Return (x, y) of the center of cell containing provided text 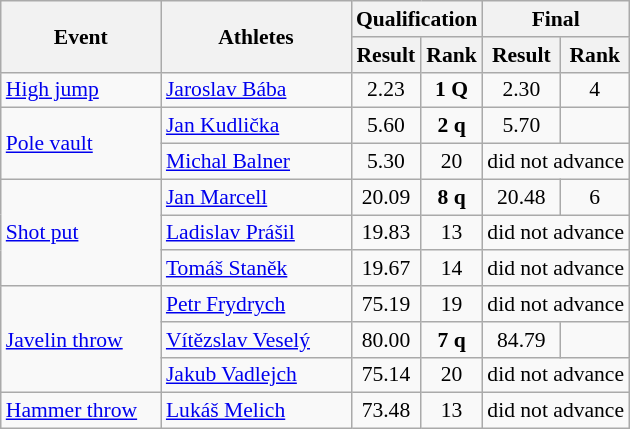
80.00 (386, 340)
Jakub Vadlejch (256, 375)
20.09 (386, 197)
2.23 (386, 90)
Lukáš Melich (256, 411)
8 q (452, 197)
5.30 (386, 162)
20.48 (521, 197)
Jan Kudlička (256, 126)
Hammer throw (81, 411)
Final (556, 19)
75.14 (386, 375)
High jump (81, 90)
Ladislav Prášil (256, 233)
Qualification (416, 19)
Shot put (81, 232)
Jaroslav Bába (256, 90)
Pole vault (81, 144)
19.67 (386, 269)
Vítězslav Veselý (256, 340)
Tomáš Staněk (256, 269)
4 (594, 90)
Athletes (256, 36)
14 (452, 269)
73.48 (386, 411)
7 q (452, 340)
Michal Balner (256, 162)
Petr Frydrych (256, 304)
84.79 (521, 340)
19.83 (386, 233)
75.19 (386, 304)
2 q (452, 126)
5.70 (521, 126)
2.30 (521, 90)
19 (452, 304)
Event (81, 36)
Jan Marcell (256, 197)
5.60 (386, 126)
1 Q (452, 90)
Javelin throw (81, 340)
6 (594, 197)
